For the text-containing cell, return its midpoint in (X, Y) coordinate format. 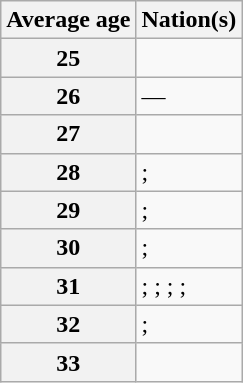
Nation(s) (189, 20)
25 (68, 58)
33 (68, 362)
31 (68, 286)
26 (68, 96)
32 (68, 324)
29 (68, 210)
; ; ; ; (189, 286)
30 (68, 248)
— (189, 96)
Average age (68, 20)
27 (68, 134)
28 (68, 172)
